Pinpoint the cell where the given text exists, returning its (x, y) midpoint coordinate. 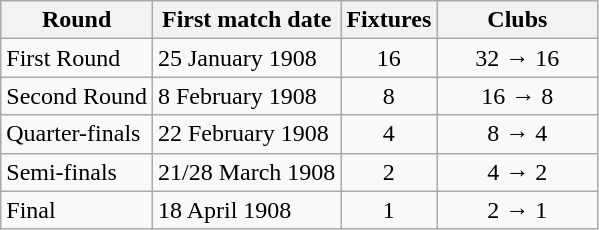
21/28 March 1908 (246, 172)
Final (77, 210)
Second Round (77, 96)
8 February 1908 (246, 96)
22 February 1908 (246, 134)
2 (389, 172)
Fixtures (389, 20)
8 (389, 96)
Quarter-finals (77, 134)
4 → 2 (518, 172)
4 (389, 134)
Clubs (518, 20)
18 April 1908 (246, 210)
Round (77, 20)
16 → 8 (518, 96)
32 → 16 (518, 58)
2 → 1 (518, 210)
8 → 4 (518, 134)
Semi-finals (77, 172)
First Round (77, 58)
16 (389, 58)
25 January 1908 (246, 58)
First match date (246, 20)
1 (389, 210)
